Scan for the cell matching the given text and deliver its [x, y] coordinate at center. 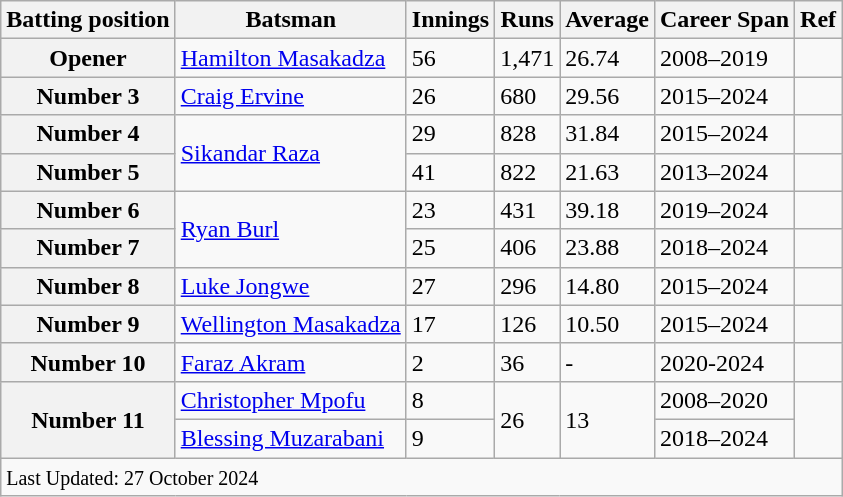
Hamilton Masakadza [290, 58]
Batting position [88, 20]
1,471 [528, 58]
2019–2024 [724, 210]
41 [450, 172]
828 [528, 134]
Runs [528, 20]
Number 8 [88, 286]
Ref [818, 20]
31.84 [608, 134]
29.56 [608, 96]
Wellington Masakadza [290, 324]
25 [450, 248]
Number 3 [88, 96]
26.74 [608, 58]
9 [450, 438]
14.80 [608, 286]
Christopher Mpofu [290, 400]
Blessing Muzarabani [290, 438]
36 [528, 362]
Innings [450, 20]
17 [450, 324]
Number 10 [88, 362]
13 [608, 419]
23 [450, 210]
Number 9 [88, 324]
Batsman [290, 20]
Craig Ervine [290, 96]
822 [528, 172]
Ryan Burl [290, 229]
Number 6 [88, 210]
27 [450, 286]
2020-2024 [724, 362]
Number 5 [88, 172]
2013–2024 [724, 172]
Sikandar Raza [290, 153]
406 [528, 248]
- [608, 362]
Number 4 [88, 134]
2008–2019 [724, 58]
Faraz Akram [290, 362]
Number 7 [88, 248]
680 [528, 96]
Luke Jongwe [290, 286]
Last Updated: 27 October 2024 [422, 477]
Number 11 [88, 419]
2 [450, 362]
23.88 [608, 248]
39.18 [608, 210]
Opener [88, 58]
10.50 [608, 324]
29 [450, 134]
126 [528, 324]
56 [450, 58]
Career Span [724, 20]
431 [528, 210]
8 [450, 400]
296 [528, 286]
2008–2020 [724, 400]
Average [608, 20]
21.63 [608, 172]
